Return the (x, y) coordinate for the center point of the cell that contains the specified text.  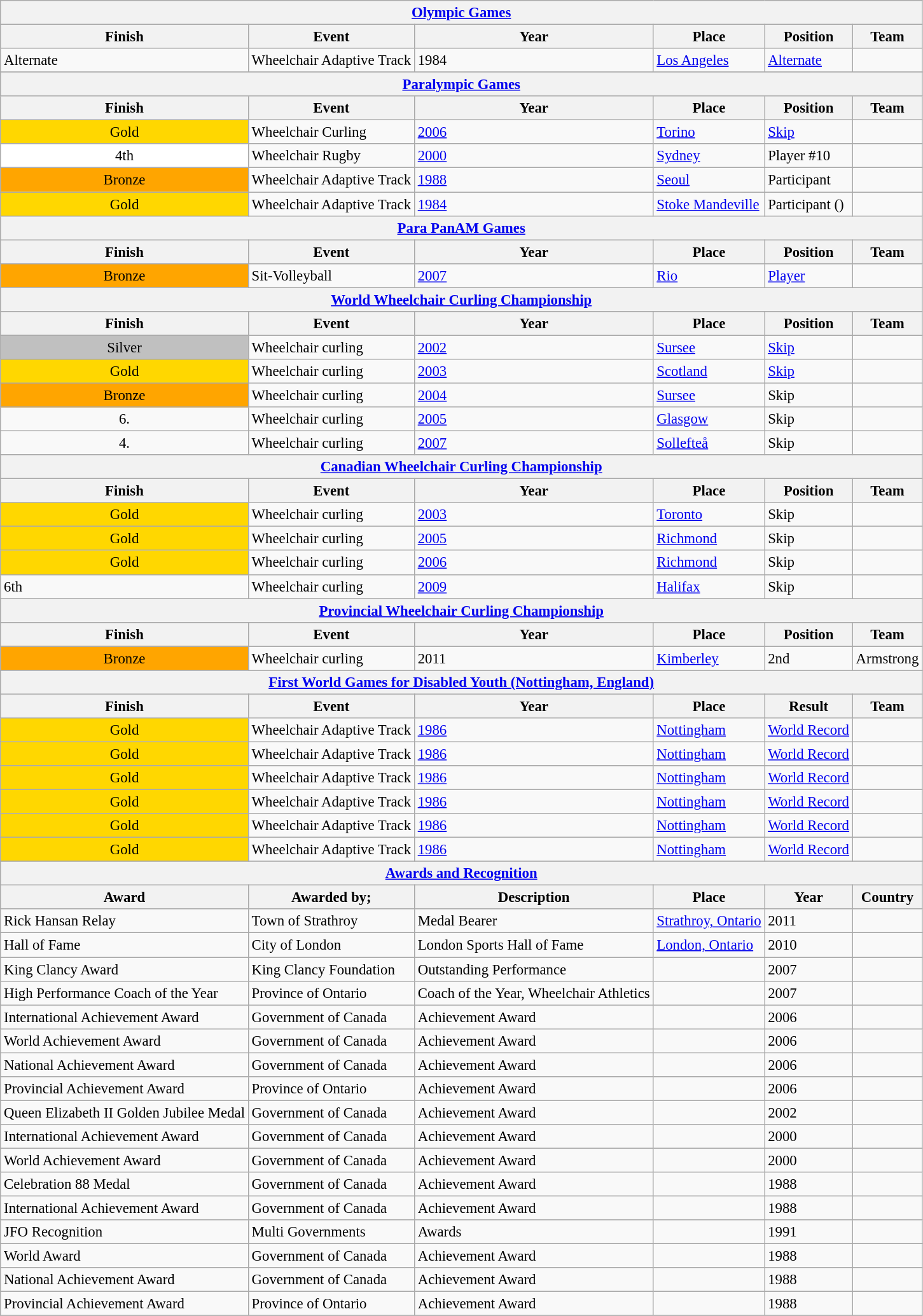
Toronto (709, 515)
King Clancy Foundation (331, 969)
Wheelchair Rugby (331, 156)
4. (125, 443)
Torino (709, 132)
Hall of Fame (125, 945)
Celebration 88 Medal (125, 1184)
Award (125, 897)
2004 (534, 395)
Canadian Wheelchair Curling Championship (462, 467)
Armstrong (887, 658)
JFO Recognition (125, 1232)
World Wheelchair Curling Championship (462, 300)
Outstanding Performance (534, 969)
Rick Hansan Relay (125, 922)
Silver (125, 347)
Provincial Wheelchair Curling Championship (462, 611)
2010 (808, 945)
Sit-Volleyball (331, 275)
Scotland (709, 371)
6. (125, 419)
Awards and Recognition (462, 873)
Sollefteå (709, 443)
Participant (808, 180)
Olympic Games (462, 13)
Multi Governments (331, 1232)
City of London (331, 945)
Glasgow (709, 419)
Halifax (709, 586)
1991 (808, 1232)
World Award (125, 1256)
Strathroy, Ontario (709, 922)
Player (808, 275)
Wheelchair Curling (331, 132)
Result (808, 706)
First World Games for Disabled Youth (Nottingham, England) (462, 682)
Participant () (808, 204)
Sydney (709, 156)
London Sports Hall of Fame (534, 945)
Country (887, 897)
2009 (534, 586)
Town of Strathroy (331, 922)
Queen Elizabeth II Golden Jubilee Medal (125, 1112)
Seoul (709, 180)
4th (125, 156)
Description (534, 897)
2nd (808, 658)
Paralympic Games (462, 85)
Player #10 (808, 156)
Medal Bearer (534, 922)
6th (125, 586)
High Performance Coach of the Year (125, 993)
Para PanAM Games (462, 228)
London, Ontario (709, 945)
Rio (709, 275)
Los Angeles (709, 60)
Coach of the Year, Wheelchair Athletics (534, 993)
Kimberley (709, 658)
Stoke Mandeville (709, 204)
Awarded by; (331, 897)
Awards (534, 1232)
King Clancy Award (125, 969)
